Find where the given text appears and provide that cell's center as [X, Y] coordinate. 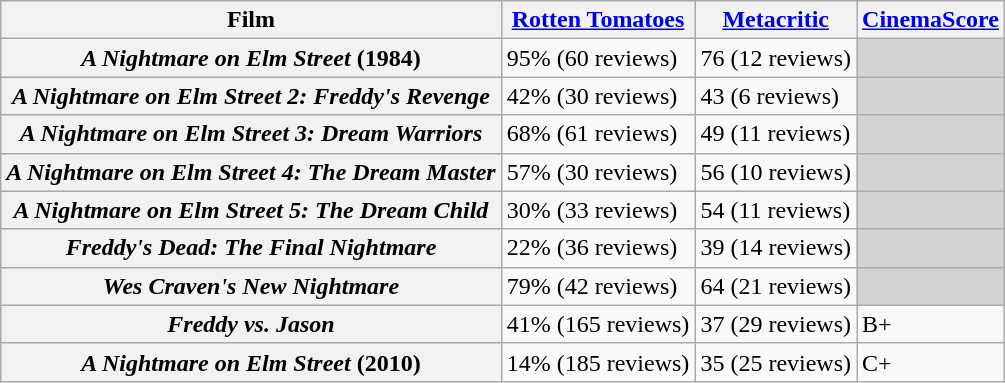
A Nightmare on Elm Street (2010) [251, 362]
Rotten Tomatoes [598, 20]
Freddy's Dead: The Final Nightmare [251, 248]
56 (10 reviews) [776, 172]
35 (25 reviews) [776, 362]
43 (6 reviews) [776, 96]
54 (11 reviews) [776, 210]
39 (14 reviews) [776, 248]
49 (11 reviews) [776, 134]
A Nightmare on Elm Street 5: The Dream Child [251, 210]
68% (61 reviews) [598, 134]
CinemaScore [931, 20]
57% (30 reviews) [598, 172]
A Nightmare on Elm Street 4: The Dream Master [251, 172]
42% (30 reviews) [598, 96]
95% (60 reviews) [598, 58]
22% (36 reviews) [598, 248]
64 (21 reviews) [776, 286]
76 (12 reviews) [776, 58]
Film [251, 20]
A Nightmare on Elm Street (1984) [251, 58]
B+ [931, 324]
A Nightmare on Elm Street 2: Freddy's Revenge [251, 96]
41% (165 reviews) [598, 324]
Freddy vs. Jason [251, 324]
C+ [931, 362]
14% (185 reviews) [598, 362]
37 (29 reviews) [776, 324]
79% (42 reviews) [598, 286]
30% (33 reviews) [598, 210]
Wes Craven's New Nightmare [251, 286]
Metacritic [776, 20]
A Nightmare on Elm Street 3: Dream Warriors [251, 134]
